Capture the cell that displays the provided text and extract its [x, y] central coordinate. 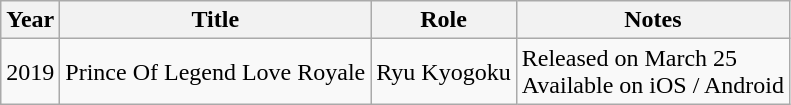
Year [30, 20]
Released on March 25Available on iOS / Android [652, 72]
Notes [652, 20]
Ryu Kyogoku [444, 72]
Role [444, 20]
2019 [30, 72]
Prince Of Legend Love Royale [216, 72]
Title [216, 20]
